Scan for the cell matching the given text and deliver its [X, Y] coordinate at center. 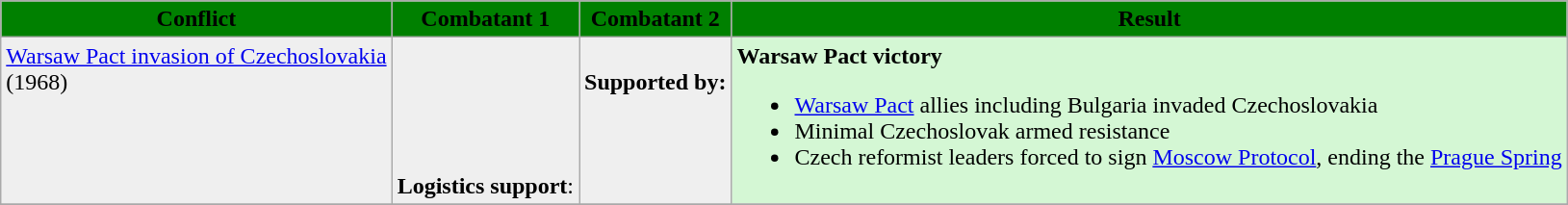
Logistics support: [485, 121]
Conflict [196, 19]
Combatant 2 [655, 19]
Warsaw Pact invasion of Czechoslovakia(1968) [196, 121]
Combatant 1 [485, 19]
Result [1149, 19]
Supported by: [655, 121]
